Find where the given text appears and provide that cell's center as (X, Y) coordinate. 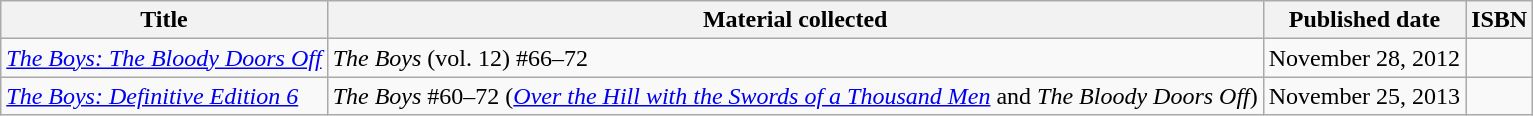
Published date (1364, 20)
November 28, 2012 (1364, 58)
Title (164, 20)
Material collected (795, 20)
The Boys: Definitive Edition 6 (164, 96)
ISBN (1500, 20)
November 25, 2013 (1364, 96)
The Boys: The Bloody Doors Off (164, 58)
The Boys (vol. 12) #66–72 (795, 58)
The Boys #60–72 (Over the Hill with the Swords of a Thousand Men and The Bloody Doors Off) (795, 96)
